Scan for the cell matching the given text and deliver its (x, y) coordinate at center. 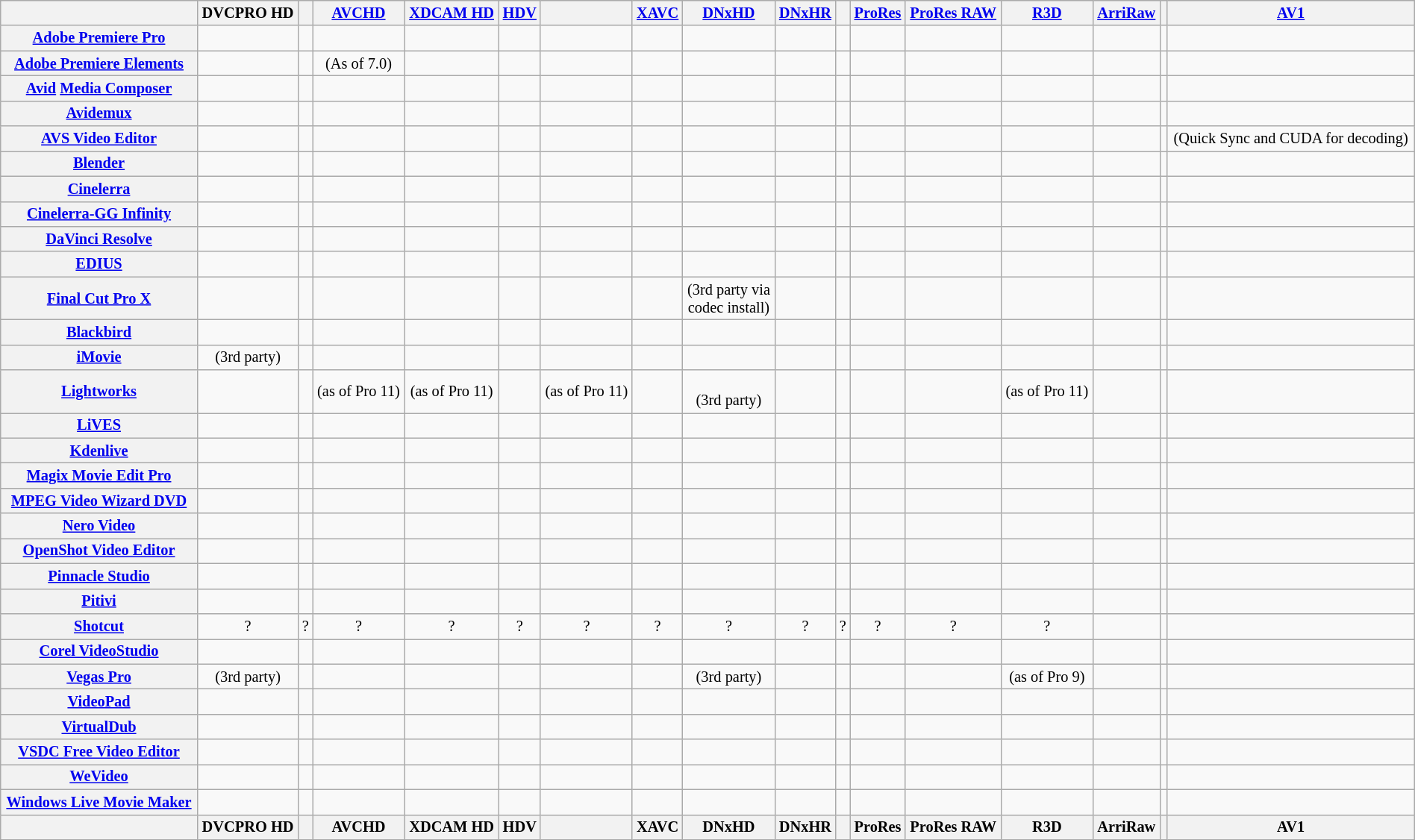
Lightworks (99, 392)
Windows Live Movie Maker (99, 802)
WeVideo (99, 777)
(As of 7.0) (358, 63)
OpenShot Video Editor (99, 551)
DaVinci Resolve (99, 239)
Shotcut (99, 626)
Cinelerra (99, 189)
Pinnacle Studio (99, 576)
iMovie (99, 357)
(Quick Sync and CUDA for decoding) (1291, 139)
Magix Movie Edit Pro (99, 475)
Adobe Premiere Elements (99, 63)
Pitivi (99, 601)
Nero Video (99, 526)
MPEG Video Wizard DVD (99, 501)
Avid Media Composer (99, 88)
Avidemux (99, 113)
AVS Video Editor (99, 139)
Corel VideoStudio (99, 651)
Adobe Premiere Pro (99, 38)
Blender (99, 163)
Vegas Pro (99, 677)
VirtualDub (99, 727)
(3rd party viacodec install) (728, 298)
Kdenlive (99, 451)
VideoPad (99, 701)
Cinelerra-GG Infinity (99, 214)
(as of Pro 9) (1046, 677)
EDIUS (99, 264)
Final Cut Pro X (99, 298)
LiVES (99, 425)
VSDC Free Video Editor (99, 752)
Blackbird (99, 332)
